For the text-containing cell, return its midpoint in [x, y] coordinate format. 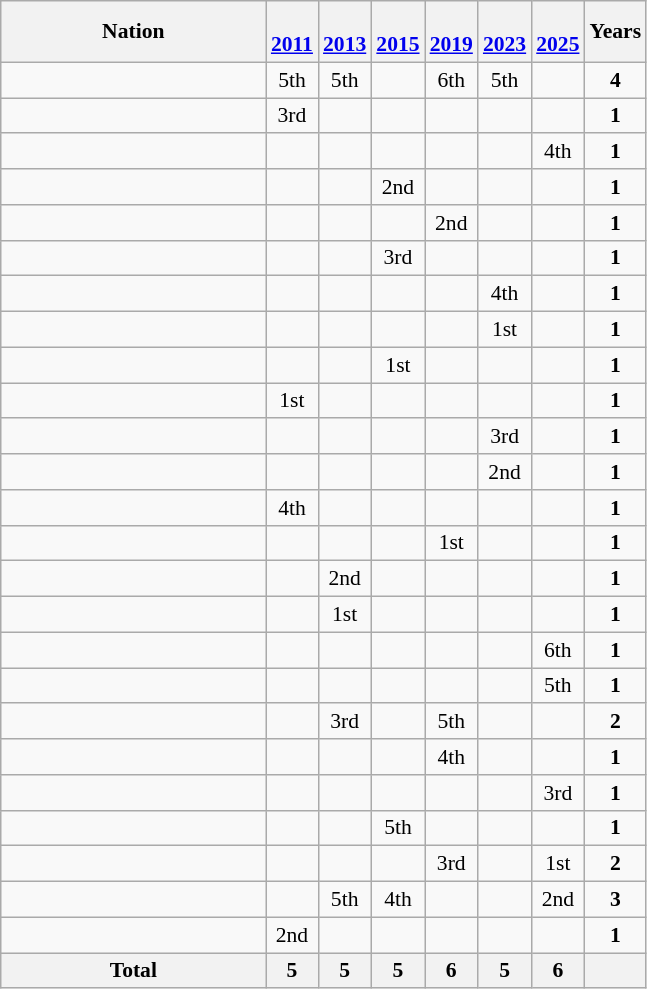
4 [615, 80]
2015 [398, 32]
Total [134, 971]
2023 [504, 32]
Years [615, 32]
2011 [292, 32]
3 [615, 900]
2025 [558, 32]
2013 [344, 32]
2019 [452, 32]
Nation [134, 32]
